Return the (x, y) coordinate for the center point of the cell that contains the specified text.  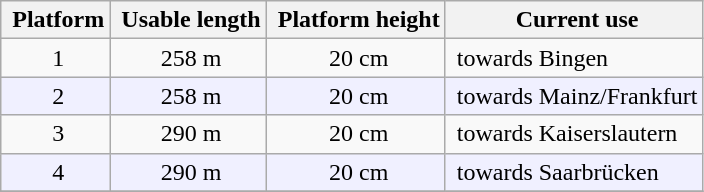
towards Bingen (574, 58)
2 (56, 96)
towards Kaiserslautern (574, 134)
Usable length (188, 20)
towards Mainz/Frankfurt (574, 96)
3 (56, 134)
towards Saarbrücken (574, 172)
4 (56, 172)
1 (56, 58)
Platform height (356, 20)
Current use (574, 20)
Platform (56, 20)
